Determine the [x, y] coordinate at the center of the cell enclosing the given text.  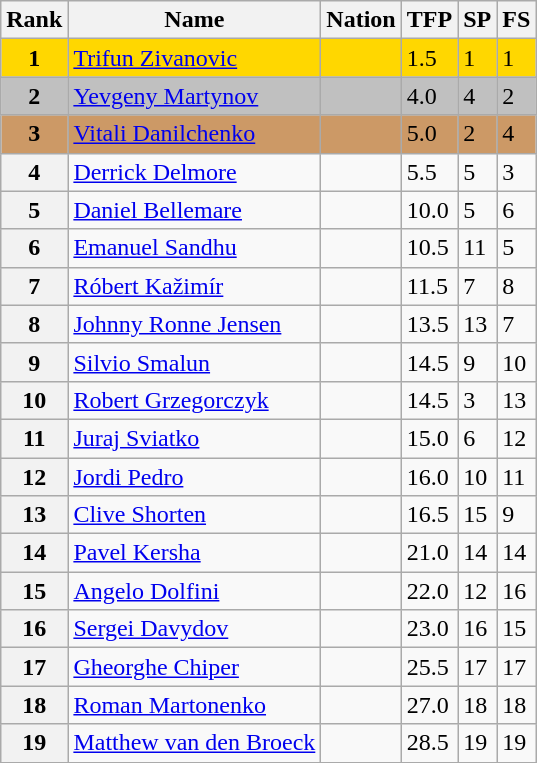
Silvio Smalun [194, 362]
Pavel Kersha [194, 553]
Yevgeny Martynov [194, 96]
Sergei Davydov [194, 629]
Johnny Ronne Jensen [194, 324]
Nation [361, 20]
28.5 [429, 743]
16.5 [429, 515]
Clive Shorten [194, 515]
23.0 [429, 629]
Trifun Zivanovic [194, 58]
Angelo Dolfini [194, 591]
SP [478, 20]
Robert Grzegorczyk [194, 400]
Name [194, 20]
22.0 [429, 591]
Roman Martonenko [194, 705]
27.0 [429, 705]
FS [516, 20]
Daniel Bellemare [194, 210]
10.0 [429, 210]
16.0 [429, 477]
5.0 [429, 134]
4.0 [429, 96]
Gheorghe Chiper [194, 667]
Vitali Danilchenko [194, 134]
5.5 [429, 172]
11.5 [429, 286]
15.0 [429, 438]
Emanuel Sandhu [194, 248]
1.5 [429, 58]
TFP [429, 20]
25.5 [429, 667]
21.0 [429, 553]
Matthew van den Broeck [194, 743]
Jordi Pedro [194, 477]
13.5 [429, 324]
Derrick Delmore [194, 172]
Juraj Sviatko [194, 438]
Rank [34, 20]
10.5 [429, 248]
Róbert Kažimír [194, 286]
